Provide the [x, y] coordinate of the cell's center where the given text is located.  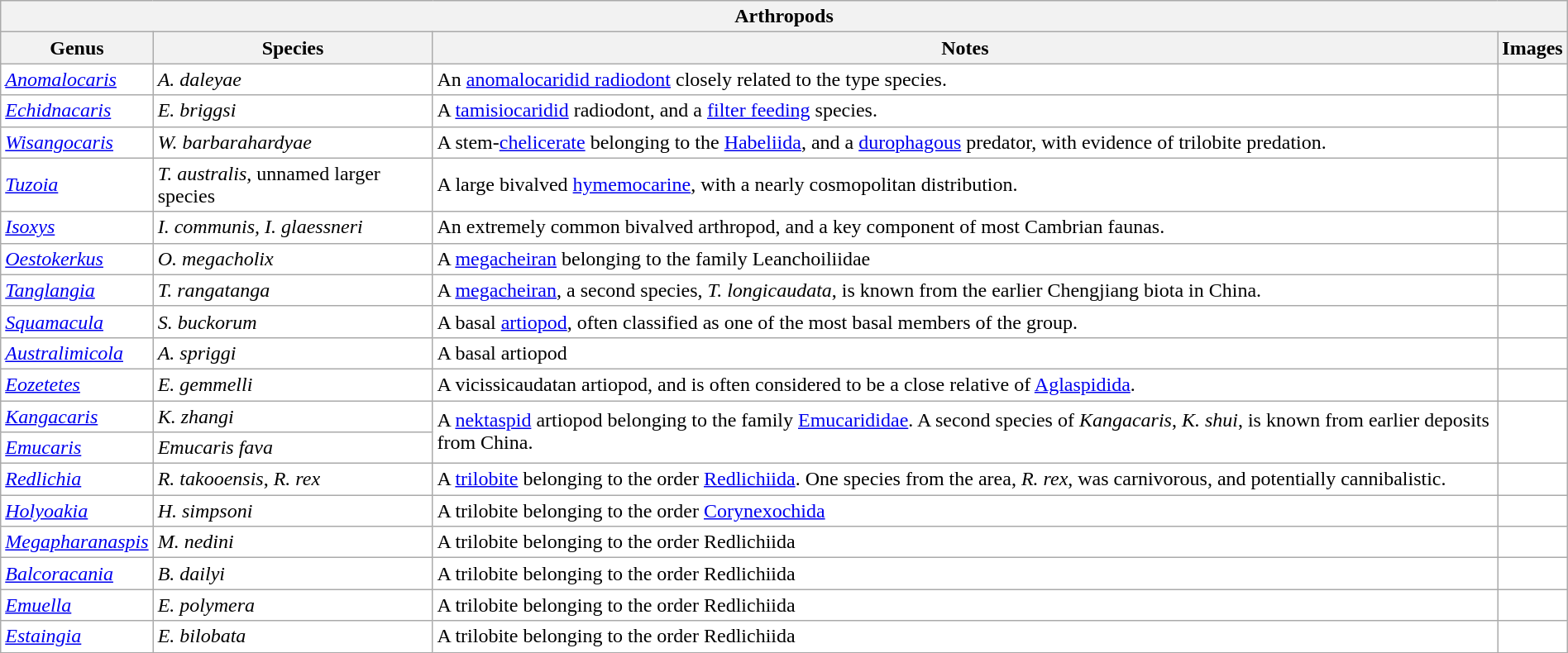
A megacheiran, a second species, T. longicaudata, is known from the earlier Chengjiang biota in China. [965, 290]
Squamacula [77, 322]
R. takooensis, R. rex [293, 479]
Species [293, 48]
Images [1532, 48]
Estaingia [77, 636]
Wisangocaris [77, 142]
Oestokerkus [77, 259]
An anomalocaridid radiodont closely related to the type species. [965, 79]
A basal artiopod, often classified as one of the most basal members of the group. [965, 322]
E. polymera [293, 605]
A. spriggi [293, 353]
Echidnacaris [77, 111]
H. simpsoni [293, 511]
A trilobite belonging to the order Corynexochida [965, 511]
Anomalocaris [77, 79]
S. buckorum [293, 322]
Tuzoia [77, 185]
E. bilobata [293, 636]
Kangacaris [77, 416]
Megapharanaspis [77, 542]
E. briggsi [293, 111]
Holyoakia [77, 511]
Balcoracania [77, 574]
Notes [965, 48]
M. nedini [293, 542]
Tanglangia [77, 290]
A megacheiran belonging to the family Leanchoiliidae [965, 259]
Emucaris [77, 448]
A vicissicaudatan artiopod, and is often considered to be a close relative of Aglaspidida. [965, 384]
Emuella [77, 605]
B. dailyi [293, 574]
Redlichia [77, 479]
O. megacholix [293, 259]
K. zhangi [293, 416]
A basal artiopod [965, 353]
T. australis, unnamed larger species [293, 185]
Genus [77, 48]
W. barbarahardyae [293, 142]
A stem-chelicerate belonging to the Habeliida, and a durophagous predator, with evidence of trilobite predation. [965, 142]
An extremely common bivalved arthropod, and a key component of most Cambrian faunas. [965, 227]
Arthropods [784, 17]
Isoxys [77, 227]
Australimicola [77, 353]
A nektaspid artiopod belonging to the family Emucarididae. A second species of Kangacaris, K. shui, is known from earlier deposits from China. [965, 431]
A large bivalved hymemocarine, with a nearly cosmopolitan distribution. [965, 185]
A trilobite belonging to the order Redlichiida. One species from the area, R. rex, was carnivorous, and potentially cannibalistic. [965, 479]
Emucaris fava [293, 448]
I. communis, I. glaessneri [293, 227]
A tamisiocaridid radiodont, and a filter feeding species. [965, 111]
T. rangatanga [293, 290]
E. gemmelli [293, 384]
Eozetetes [77, 384]
A. daleyae [293, 79]
